Extract the [x, y] coordinate from the center of the cell holding the provided text.  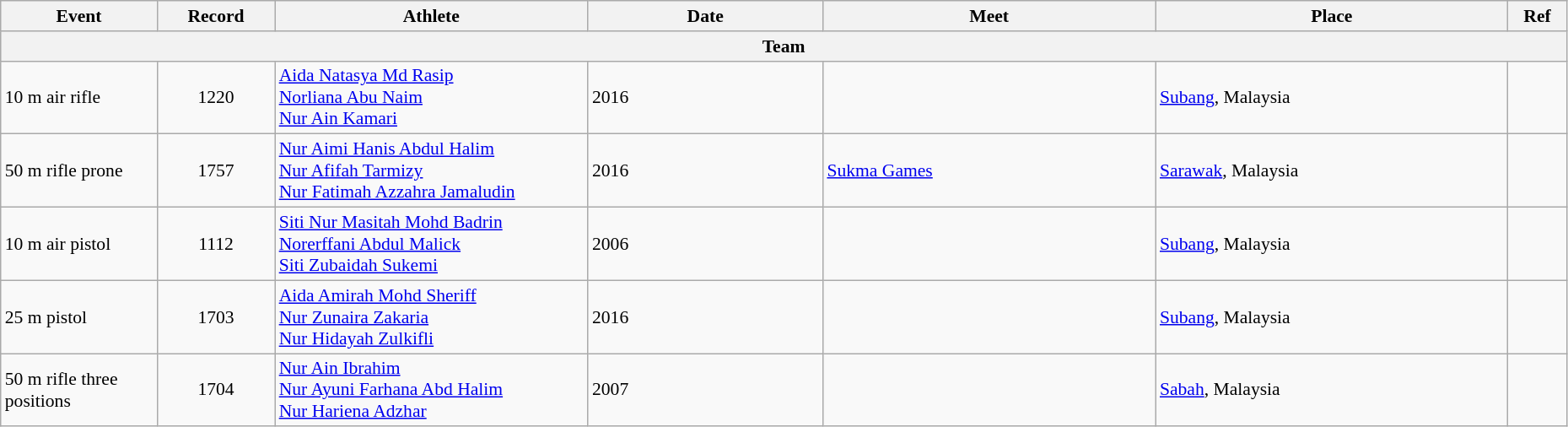
Sarawak, Malaysia [1332, 170]
Date [705, 16]
Sukma Games [989, 170]
Team [784, 46]
Aida Natasya Md RasipNorliana Abu NaimNur Ain Kamari [432, 98]
Athlete [432, 16]
Sabah, Malaysia [1332, 390]
50 m rifle prone [79, 170]
Place [1332, 16]
50 m rifle three positions [79, 390]
Meet [989, 16]
1757 [216, 170]
1703 [216, 317]
2007 [705, 390]
1220 [216, 98]
Record [216, 16]
1112 [216, 245]
10 m air rifle [79, 98]
1704 [216, 390]
Nur Ain IbrahimNur Ayuni Farhana Abd HalimNur Hariena Adzhar [432, 390]
Ref [1538, 16]
25 m pistol [79, 317]
Nur Aimi Hanis Abdul HalimNur Afifah TarmizyNur Fatimah Azzahra Jamaludin [432, 170]
Siti Nur Masitah Mohd BadrinNorerffani Abdul MalickSiti Zubaidah Sukemi [432, 245]
Aida Amirah Mohd SheriffNur Zunaira ZakariaNur Hidayah Zulkifli [432, 317]
Event [79, 16]
2006 [705, 245]
10 m air pistol [79, 245]
